Detect which cell encompasses the target text, then output its [x, y] center coordinate. 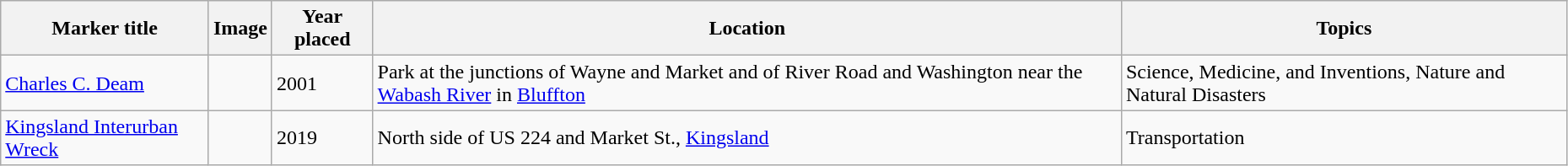
Charles C. Deam [105, 83]
Kingsland Interurban Wreck [105, 138]
Park at the junctions of Wayne and Market and of River Road and Washington near the Wabash River in Bluffton [747, 83]
Science, Medicine, and Inventions, Nature and Natural Disasters [1344, 83]
Topics [1344, 29]
Transportation [1344, 138]
Location [747, 29]
2019 [322, 138]
North side of US 224 and Market St., Kingsland [747, 138]
Year placed [322, 29]
2001 [322, 83]
Image [240, 29]
Marker title [105, 29]
